From the cell containing the given text, extract its center point as (X, Y) coordinate. 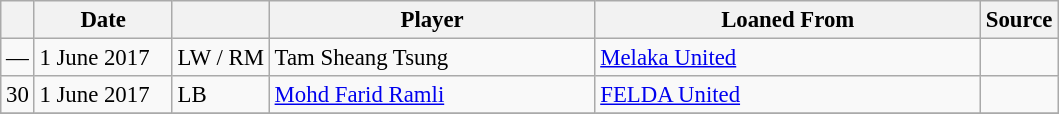
LB (220, 95)
— (18, 58)
Player (432, 20)
LW / RM (220, 58)
FELDA United (788, 95)
Mohd Farid Ramli (432, 95)
Source (1020, 20)
Tam Sheang Tsung (432, 58)
Date (103, 20)
Melaka United (788, 58)
Loaned From (788, 20)
30 (18, 95)
